Detect which cell encompasses the target text, then output its [x, y] center coordinate. 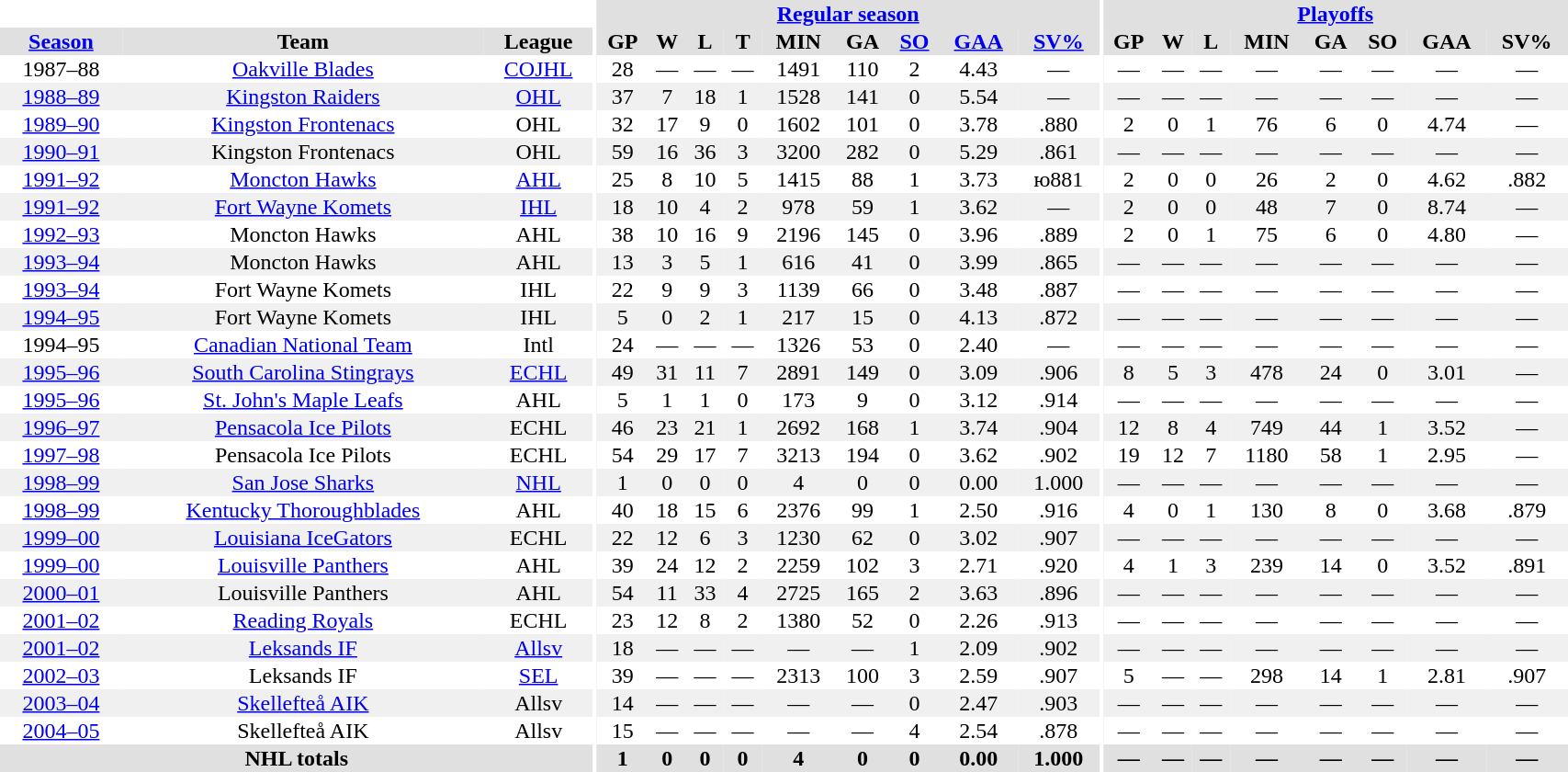
Team [303, 41]
.865 [1058, 262]
5.54 [978, 96]
49 [623, 372]
.904 [1058, 427]
25 [623, 179]
13 [623, 262]
110 [863, 69]
298 [1267, 675]
38 [623, 234]
3.02 [978, 538]
2376 [798, 510]
.920 [1058, 565]
2.09 [978, 648]
ю881 [1058, 179]
1988–89 [61, 96]
1491 [798, 69]
3.99 [978, 262]
2002–03 [61, 675]
41 [863, 262]
.906 [1058, 372]
1230 [798, 538]
SEL [538, 675]
62 [863, 538]
3.68 [1447, 510]
2.47 [978, 703]
Reading Royals [303, 620]
1602 [798, 124]
239 [1267, 565]
5.29 [978, 152]
33 [705, 593]
282 [863, 152]
Playoffs [1336, 14]
Season [61, 41]
Intl [538, 345]
3.48 [978, 289]
2.54 [978, 731]
.891 [1527, 565]
1997–98 [61, 455]
88 [863, 179]
4.62 [1447, 179]
COJHL [538, 69]
3213 [798, 455]
141 [863, 96]
Kentucky Thoroughblades [303, 510]
168 [863, 427]
66 [863, 289]
1989–90 [61, 124]
4.74 [1447, 124]
2.40 [978, 345]
2313 [798, 675]
2.95 [1447, 455]
3.01 [1447, 372]
19 [1129, 455]
.878 [1058, 731]
T [742, 41]
28 [623, 69]
.872 [1058, 317]
8.74 [1447, 207]
.913 [1058, 620]
26 [1267, 179]
29 [667, 455]
1326 [798, 345]
.916 [1058, 510]
173 [798, 400]
2003–04 [61, 703]
2.50 [978, 510]
3200 [798, 152]
4.13 [978, 317]
Regular season [848, 14]
1380 [798, 620]
1415 [798, 179]
.879 [1527, 510]
3.74 [978, 427]
1992–93 [61, 234]
2891 [798, 372]
52 [863, 620]
1528 [798, 96]
100 [863, 675]
31 [667, 372]
2.81 [1447, 675]
149 [863, 372]
.861 [1058, 152]
.880 [1058, 124]
1987–88 [61, 69]
4.43 [978, 69]
978 [798, 207]
130 [1267, 510]
San Jose Sharks [303, 482]
217 [798, 317]
2259 [798, 565]
1990–91 [61, 152]
46 [623, 427]
.889 [1058, 234]
.896 [1058, 593]
101 [863, 124]
4.80 [1447, 234]
2.26 [978, 620]
3.09 [978, 372]
.882 [1527, 179]
3.78 [978, 124]
2.59 [978, 675]
58 [1331, 455]
2.71 [978, 565]
99 [863, 510]
1180 [1267, 455]
2692 [798, 427]
165 [863, 593]
478 [1267, 372]
St. John's Maple Leafs [303, 400]
2196 [798, 234]
NHL totals [296, 758]
40 [623, 510]
44 [1331, 427]
75 [1267, 234]
NHL [538, 482]
3.63 [978, 593]
2725 [798, 593]
.914 [1058, 400]
194 [863, 455]
.887 [1058, 289]
36 [705, 152]
1996–97 [61, 427]
1139 [798, 289]
21 [705, 427]
3.12 [978, 400]
145 [863, 234]
616 [798, 262]
2000–01 [61, 593]
League [538, 41]
.903 [1058, 703]
102 [863, 565]
32 [623, 124]
2004–05 [61, 731]
3.96 [978, 234]
749 [1267, 427]
Louisiana IceGators [303, 538]
37 [623, 96]
Oakville Blades [303, 69]
76 [1267, 124]
Canadian National Team [303, 345]
53 [863, 345]
Kingston Raiders [303, 96]
48 [1267, 207]
3.73 [978, 179]
South Carolina Stingrays [303, 372]
